Find where the given text appears and provide that cell's center as (X, Y) coordinate. 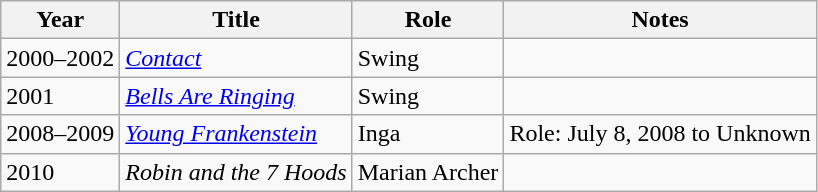
2010 (60, 172)
2000–2002 (60, 58)
2001 (60, 96)
Role: July 8, 2008 to Unknown (660, 134)
Young Frankenstein (236, 134)
2008–2009 (60, 134)
Year (60, 20)
Inga (428, 134)
Robin and the 7 Hoods (236, 172)
Bells Are Ringing (236, 96)
Marian Archer (428, 172)
Notes (660, 20)
Role (428, 20)
Title (236, 20)
Contact (236, 58)
